Locate the cell with the specified text and output its (x, y) center coordinate. 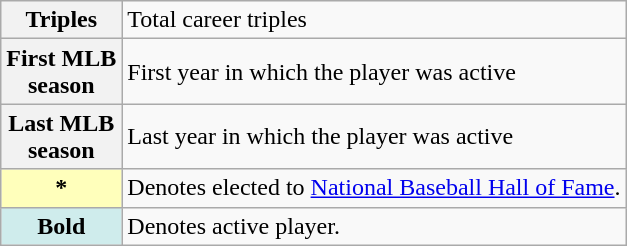
Last year in which the player was active (374, 136)
Last MLBseason (62, 136)
First MLBseason (62, 72)
Denotes active player. (374, 226)
Triples (62, 20)
Denotes elected to National Baseball Hall of Fame. (374, 188)
First year in which the player was active (374, 72)
* (62, 188)
Total career triples (374, 20)
Bold (62, 226)
